Search for the cell housing the specified text and yield its (X, Y) center coordinate. 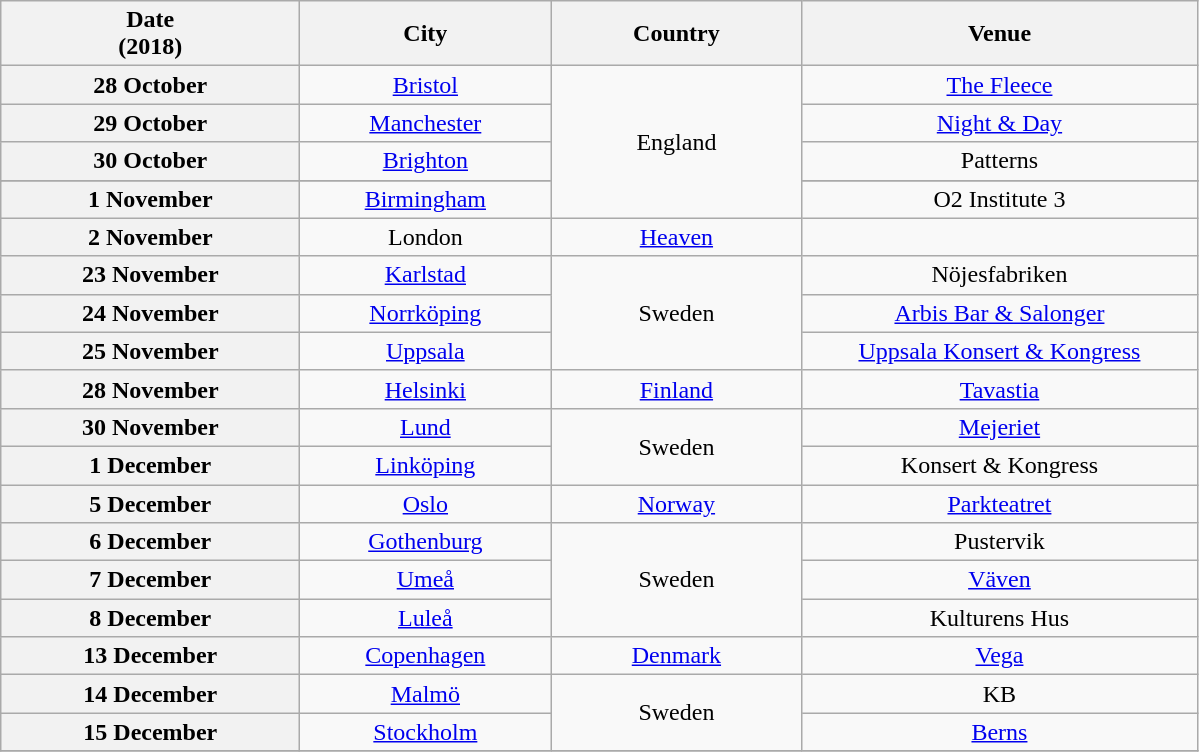
5 December (150, 503)
Arbis Bar & Salonger (1000, 313)
Konsert & Kongress (1000, 465)
Väven (1000, 580)
Venue (1000, 34)
Karlstad (426, 275)
Night & Day (1000, 123)
Stockholm (426, 732)
The Fleece (1000, 85)
23 November (150, 275)
29 October (150, 123)
Vega (1000, 656)
Oslo (426, 503)
28 October (150, 85)
Copenhagen (426, 656)
Parkteatret (1000, 503)
30 November (150, 427)
Nöjesfabriken (1000, 275)
30 October (150, 161)
Uppsala (426, 351)
Umeå (426, 580)
City (426, 34)
13 December (150, 656)
Linköping (426, 465)
15 December (150, 732)
Norway (676, 503)
Helsinki (426, 389)
KB (1000, 694)
Brighton (426, 161)
6 December (150, 542)
14 December (150, 694)
Norrköping (426, 313)
24 November (150, 313)
Uppsala Konsert & Kongress (1000, 351)
8 December (150, 618)
Tavastia (1000, 389)
O2 Institute 3 (1000, 199)
Pustervik (1000, 542)
Date(2018) (150, 34)
Bristol (426, 85)
Birmingham (426, 199)
Denmark (676, 656)
28 November (150, 389)
Luleå (426, 618)
7 December (150, 580)
Heaven (676, 237)
Country (676, 34)
Finland (676, 389)
Berns (1000, 732)
1 November (150, 199)
2 November (150, 237)
Manchester (426, 123)
Lund (426, 427)
25 November (150, 351)
Patterns (1000, 161)
1 December (150, 465)
Gothenburg (426, 542)
Malmö (426, 694)
Kulturens Hus (1000, 618)
London (426, 237)
England (676, 142)
Mejeriet (1000, 427)
